Scan for the cell matching the given text and deliver its [X, Y] coordinate at center. 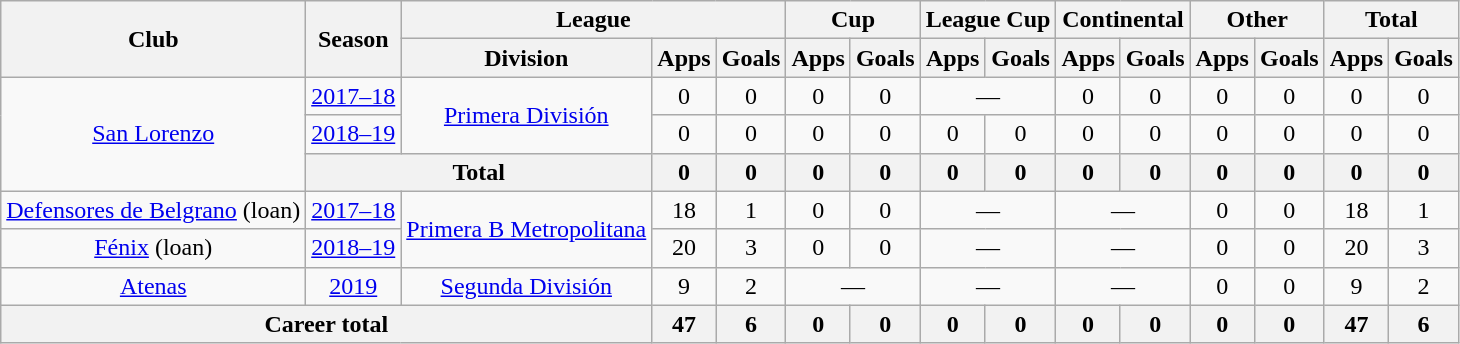
Season [354, 39]
League Cup [988, 20]
Atenas [154, 286]
Defensores de Belgrano (loan) [154, 210]
San Lorenzo [154, 134]
Club [154, 39]
Other [1257, 20]
2019 [354, 286]
Primera B Metropolitana [526, 229]
Segunda División [526, 286]
Cup [853, 20]
Primera División [526, 115]
League [594, 20]
Fénix (loan) [154, 248]
Career total [326, 324]
Division [526, 58]
Continental [1123, 20]
